For the text-containing cell, return its midpoint in (x, y) coordinate format. 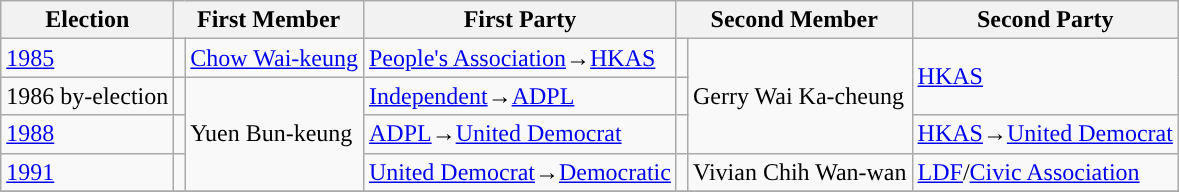
ADPL→United Democrat (520, 134)
People's Association→HKAS (520, 58)
1986 by-election (88, 96)
Gerry Wai Ka-cheung (800, 96)
1991 (88, 172)
First Member (269, 20)
HKAS→United Democrat (1045, 134)
Election (88, 20)
LDF/Civic Association (1045, 172)
First Party (520, 20)
United Democrat→Democratic (520, 172)
Second Party (1045, 20)
1988 (88, 134)
1985 (88, 58)
Independent→ADPL (520, 96)
Vivian Chih Wan-wan (800, 172)
HKAS (1045, 77)
Yuen Bun-keung (274, 134)
Chow Wai-keung (274, 58)
Second Member (794, 20)
